Locate the cell with the specified text and output its (X, Y) center coordinate. 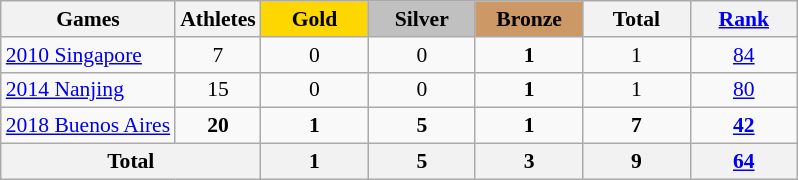
9 (636, 162)
20 (218, 126)
2010 Singapore (88, 55)
Rank (744, 19)
64 (744, 162)
Games (88, 19)
80 (744, 90)
3 (528, 162)
Silver (422, 19)
Bronze (528, 19)
15 (218, 90)
Athletes (218, 19)
2018 Buenos Aires (88, 126)
Gold (314, 19)
2014 Nanjing (88, 90)
84 (744, 55)
42 (744, 126)
